Capture the cell that displays the provided text and extract its (X, Y) central coordinate. 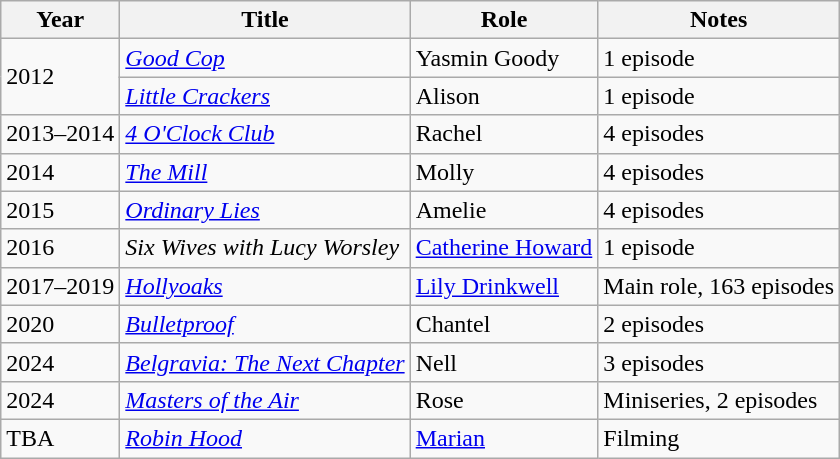
Molly (504, 172)
Rachel (504, 134)
2020 (60, 324)
Role (504, 20)
Marian (504, 438)
Little Crackers (265, 96)
3 episodes (719, 362)
2 episodes (719, 324)
2012 (60, 77)
Bulletproof (265, 324)
Amelie (504, 210)
Yasmin Goody (504, 58)
Six Wives with Lucy Worsley (265, 248)
2015 (60, 210)
Catherine Howard (504, 248)
Main role, 163 episodes (719, 286)
Nell (504, 362)
Miniseries, 2 episodes (719, 400)
Notes (719, 20)
4 O'Clock Club (265, 134)
2016 (60, 248)
Ordinary Lies (265, 210)
Rose (504, 400)
Alison (504, 96)
2014 (60, 172)
TBA (60, 438)
Belgravia: The Next Chapter (265, 362)
Chantel (504, 324)
Masters of the Air (265, 400)
Robin Hood (265, 438)
Year (60, 20)
Filming (719, 438)
Lily Drinkwell (504, 286)
The Mill (265, 172)
2013–2014 (60, 134)
2017–2019 (60, 286)
Hollyoaks (265, 286)
Good Cop (265, 58)
Title (265, 20)
